Return [x, y] of the center of cell containing provided text 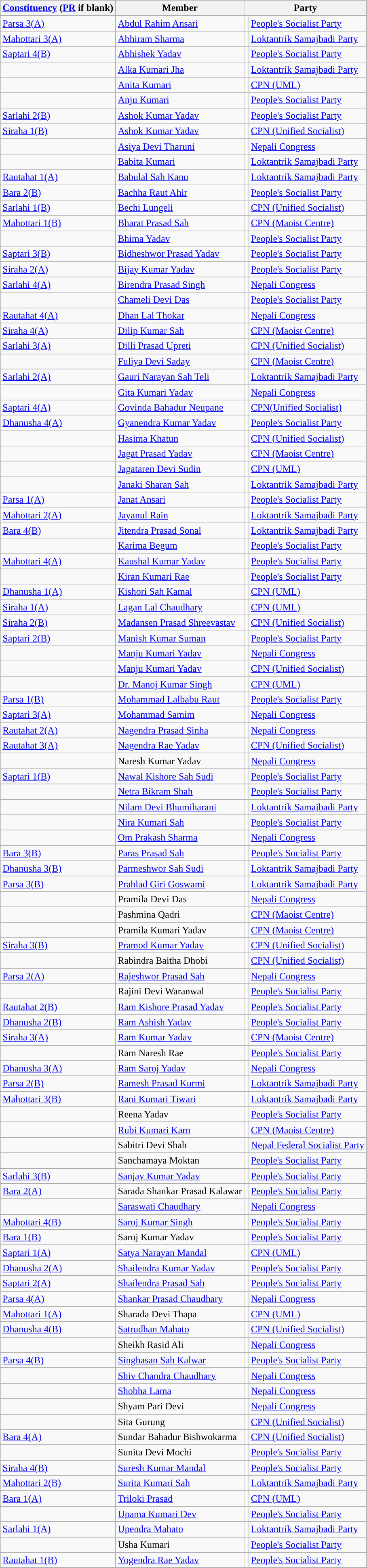
Satya Narayan Mandal [180, 1253]
Bidheshwor Prasad Yadav [180, 254]
Siraha 2(B) [58, 623]
Rabindra Baitha Dhobi [180, 961]
Jitendra Prasad Sonal [180, 530]
Dhanusha 4(B) [58, 1329]
Sabitri Devi Shah [180, 1145]
Govinda Bahadur Neupane [180, 407]
Rautahat 1(B) [58, 1560]
Saptari 3(A) [58, 715]
Babulal Sah Kanu [180, 177]
Sita Gurung [180, 1421]
Saroj Kumar Singh [180, 1222]
Om Prakash Sharma [180, 838]
Shobha Lama [180, 1391]
Mahottari 2(B) [58, 1483]
Parsa 4(A) [58, 1299]
Ramesh Prasad Kurmi [180, 1084]
Dilli Prasad Upreti [180, 346]
Sarlahi 3(B) [58, 1176]
Saptari 3(B) [58, 254]
Dilip Kumar Sah [180, 331]
Siraha 1(B) [58, 131]
Mahottari 1(A) [58, 1314]
Bara 1(A) [58, 1499]
Shankar Prasad Chaudhary [180, 1299]
Bechi Lungeli [180, 208]
Bhima Yadav [180, 239]
Pramila Kumari Yadav [180, 930]
Asiya Devi Tharuni [180, 146]
Rajini Devi Waranwal [180, 992]
Manish Kumar Suman [180, 638]
Member [180, 8]
Hasima Khatun [180, 438]
Abhiram Sharma [180, 39]
Dhanusha 2(B) [58, 1022]
Saptari 1(B) [58, 776]
Siraha 3(B) [58, 945]
Paras Prasad Sah [180, 853]
Rautahat 4(A) [58, 315]
Karima Begum [180, 546]
Bachha Raut Ahir [180, 193]
Rautahat 3(A) [58, 746]
Nagendra Prasad Sinha [180, 730]
Siraha 4(A) [58, 331]
Sarada Shankar Prasad Kalawar [180, 1191]
Nagendra Rae Yadav [180, 746]
Sarlahi 1(B) [58, 208]
Parmeshwor Sah Sudi [180, 868]
Pramila Devi Das [180, 899]
Gyanendra Kumar Yadav [180, 423]
Siraha 1(A) [58, 607]
Upama Kumari Dev [180, 1514]
Gauri Narayan Sah Teli [180, 377]
Yogendra Rae Yadav [180, 1560]
Dhanusha 3(A) [58, 1068]
Shailendra Kumar Yadav [180, 1268]
Sanjay Kumar Yadav [180, 1176]
Kishori Sah Kamal [180, 592]
Fuliya Devi Saday [180, 361]
Sarlahi 3(A) [58, 346]
Ram Saroj Yadav [180, 1068]
Suresh Kumar Mandal [180, 1468]
Triloki Prasad [180, 1499]
Lagan Lal Chaudhary [180, 607]
Mahottari 4(B) [58, 1222]
Rautahat 2(A) [58, 730]
Dhanusha 2(A) [58, 1268]
Shiv Chandra Chaudhary [180, 1375]
Gita Kumari Yadav [180, 392]
Satrudhan Mahato [180, 1329]
Saptari 2(A) [58, 1283]
Abdul Rahim Ansari [180, 23]
Sarlahi 1(A) [58, 1529]
Babita Kumari [180, 161]
Chameli Devi Das [180, 300]
Abhishek Yadav [180, 54]
Parsa 2(B) [58, 1084]
Nawal Kishore Sah Sudi [180, 776]
Bharat Prasad Sah [180, 223]
Nira Kumari Sah [180, 822]
Mahottari 4(A) [58, 561]
Sundar Bahadur Bishwokarma [180, 1437]
Ram Ashish Yadav [180, 1022]
Saptari 4(B) [58, 54]
Saptari 2(B) [58, 638]
Ram Kumar Yadav [180, 1038]
Parsa 1(A) [58, 500]
Sunita Devi Mochi [180, 1453]
Saraswati Chaudhary [180, 1207]
Janat Ansari [180, 500]
Prahlad Giri Goswami [180, 884]
Shyam Pari Devi [180, 1406]
Alka Kumari Jha [180, 69]
Dhanusha 1(A) [58, 592]
Jayanul Rain [180, 515]
Dhanusha 4(A) [58, 423]
Sharada Devi Thapa [180, 1314]
Ram Kishore Prasad Yadav [180, 1007]
Dr. Manoj Kumar Singh [180, 684]
Mahottari 2(A) [58, 515]
Mahottari 3(A) [58, 39]
Party [306, 8]
Parsa 4(B) [58, 1360]
Kaushal Kumar Yadav [180, 561]
Rajeshwor Prasad Sah [180, 976]
Dhan Lal Thokar [180, 315]
Birendra Prasad Singh [180, 285]
Bijay Kumar Yadav [180, 269]
Sarlahi 2(A) [58, 377]
Saptari 1(A) [58, 1253]
Janaki Sharan Sah [180, 484]
Sarlahi 4(A) [58, 285]
Jagataren Devi Sudin [180, 469]
Bara 2(B) [58, 193]
Upendra Mahato [180, 1529]
Parsa 2(A) [58, 976]
Nilam Devi Bhumiharani [180, 807]
CPN(Unified Socialist) [308, 407]
Anita Kumari [180, 85]
Singhasan Sah Kalwar [180, 1360]
Bara 3(B) [58, 853]
Rani Kumari Tiwari [180, 1099]
Jagat Prasad Yadav [180, 454]
Bara 2(A) [58, 1191]
Mohammad Samim [180, 715]
Bara 1(B) [58, 1237]
Parsa 1(B) [58, 700]
Siraha 2(A) [58, 269]
Usha Kumari [180, 1545]
Madansen Prasad Shreevastav [180, 623]
Anju Kumari [180, 100]
Rubi Kumari Karn [180, 1130]
Shailendra Prasad Sah [180, 1283]
Sarlahi 2(B) [58, 115]
Netra Bikram Shah [180, 792]
Kiran Kumari Rae [180, 576]
Sheikh Rasid Ali [180, 1345]
Siraha 4(B) [58, 1468]
Parsa 3(B) [58, 884]
Mahottari 3(B) [58, 1099]
Saroj Kumar Yadav [180, 1237]
Mohammad Lalbabu Raut [180, 700]
Ram Naresh Rae [180, 1053]
Reena Yadav [180, 1114]
Siraha 3(A) [58, 1038]
Dhanusha 3(B) [58, 868]
Constituency (PR if blank) [58, 8]
Pashmina Qadri [180, 914]
Parsa 3(A) [58, 23]
Naresh Kumar Yadav [180, 761]
Saptari 4(A) [58, 407]
Nepal Federal Socialist Party [308, 1145]
Rautahat 1(A) [58, 177]
Mahottari 1(B) [58, 223]
Rautahat 2(B) [58, 1007]
Bara 4(A) [58, 1437]
Bara 4(B) [58, 530]
Surita Kumari Sah [180, 1483]
Sanchamaya Moktan [180, 1160]
Pramod Kumar Yadav [180, 945]
